Output the [x, y] coordinate of the center of the cell containing the given text.  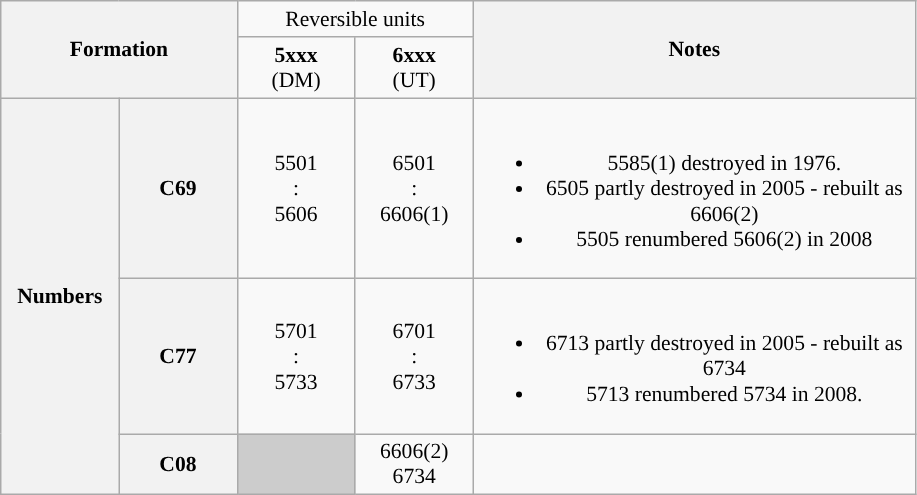
6501:6606(1) [414, 188]
Notes [694, 50]
6xxx(UT) [414, 68]
C08 [178, 464]
5701:5733 [296, 356]
6713 partly destroyed in 2005 - rebuilt as 67345713 renumbered 5734 in 2008. [694, 356]
Formation [119, 50]
5501:5606 [296, 188]
C77 [178, 356]
C69 [178, 188]
5585(1) destroyed in 1976.6505 partly destroyed in 2005 - rebuilt as 6606(2)5505 renumbered 5606(2) in 2008 [694, 188]
6701:6733 [414, 356]
6606(2)6734 [414, 464]
5xxx(DM) [296, 68]
Numbers [60, 296]
Reversible units [355, 19]
